Detect which cell encompasses the target text, then output its (x, y) center coordinate. 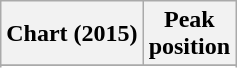
Chart (2015) (72, 34)
Peakposition (189, 34)
